Output the (x, y) coordinate of the center of the cell containing the given text.  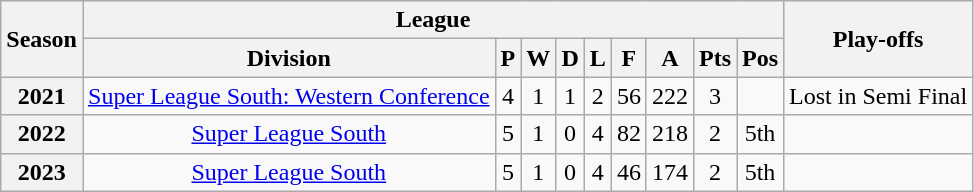
Play-offs (878, 39)
Pos (760, 58)
Lost in Semi Final (878, 96)
174 (670, 172)
Super League South: Western Conference (288, 96)
D (570, 58)
218 (670, 134)
F (628, 58)
P (508, 58)
56 (628, 96)
W (538, 58)
Pts (714, 58)
222 (670, 96)
2021 (42, 96)
82 (628, 134)
2022 (42, 134)
46 (628, 172)
League (432, 20)
Season (42, 39)
2023 (42, 172)
L (598, 58)
3 (714, 96)
Division (288, 58)
A (670, 58)
